Extract the [x, y] coordinate from the center of the cell holding the provided text.  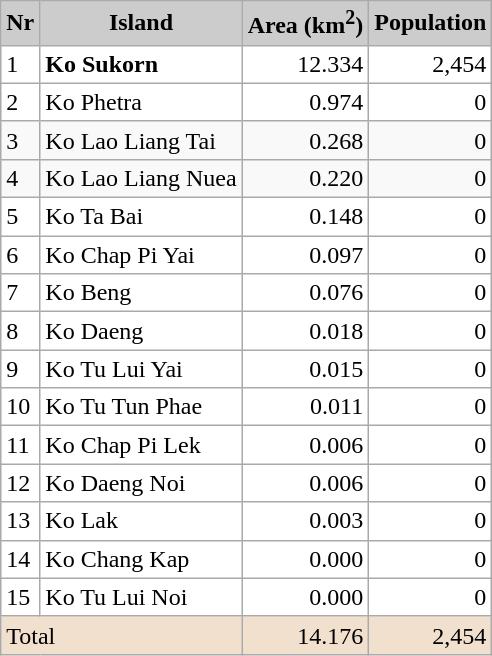
Ko Lao Liang Tai [141, 140]
0.220 [306, 178]
7 [20, 293]
0.097 [306, 255]
0.003 [306, 521]
12 [20, 483]
14.176 [306, 635]
8 [20, 331]
Ko Tu Lui Yai [141, 369]
0.974 [306, 102]
Ko Chap Pi Yai [141, 255]
5 [20, 217]
2 [20, 102]
0.011 [306, 407]
4 [20, 178]
0.018 [306, 331]
Island [141, 24]
15 [20, 597]
Ko Tu Tun Phae [141, 407]
Ko Tu Lui Noi [141, 597]
Ko Sukorn [141, 64]
11 [20, 445]
1 [20, 64]
Ko Beng [141, 293]
10 [20, 407]
0.015 [306, 369]
14 [20, 559]
Ko Phetra [141, 102]
Ko Daeng Noi [141, 483]
Total [122, 635]
12.334 [306, 64]
3 [20, 140]
6 [20, 255]
0.076 [306, 293]
0.268 [306, 140]
Nr [20, 24]
Ko Chap Pi Lek [141, 445]
Ko Lak [141, 521]
13 [20, 521]
Ko Chang Kap [141, 559]
9 [20, 369]
Population [430, 24]
Ko Lao Liang Nuea [141, 178]
0.148 [306, 217]
Ko Ta Bai [141, 217]
Area (km2) [306, 24]
Ko Daeng [141, 331]
